Extract the (X, Y) coordinate from the center of the cell holding the provided text.  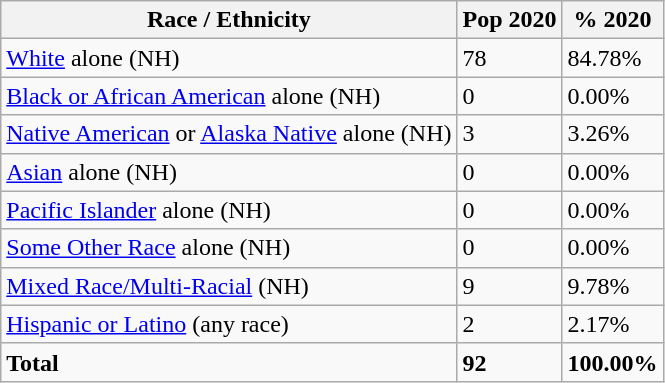
78 (510, 58)
Some Other Race alone (NH) (229, 248)
Total (229, 362)
Race / Ethnicity (229, 20)
Native American or Alaska Native alone (NH) (229, 134)
3 (510, 134)
9.78% (612, 286)
84.78% (612, 58)
3.26% (612, 134)
Pop 2020 (510, 20)
Asian alone (NH) (229, 172)
White alone (NH) (229, 58)
2.17% (612, 324)
Pacific Islander alone (NH) (229, 210)
92 (510, 362)
100.00% (612, 362)
9 (510, 286)
Hispanic or Latino (any race) (229, 324)
% 2020 (612, 20)
Black or African American alone (NH) (229, 96)
Mixed Race/Multi-Racial (NH) (229, 286)
2 (510, 324)
